Extract the [X, Y] coordinate from the center of the cell holding the provided text.  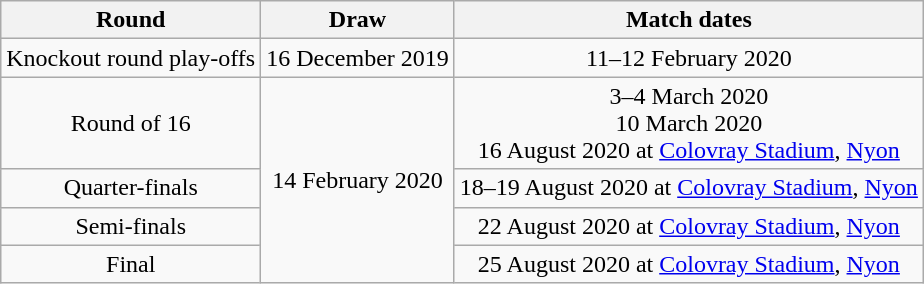
Knockout round play-offs [131, 58]
Semi-finals [131, 226]
Round [131, 20]
Match dates [688, 20]
14 February 2020 [358, 180]
Draw [358, 20]
22 August 2020 at Colovray Stadium, Nyon [688, 226]
18–19 August 2020 at Colovray Stadium, Nyon [688, 188]
3–4 March 202010 March 202016 August 2020 at Colovray Stadium, Nyon [688, 123]
11–12 February 2020 [688, 58]
25 August 2020 at Colovray Stadium, Nyon [688, 264]
16 December 2019 [358, 58]
Quarter-finals [131, 188]
Final [131, 264]
Round of 16 [131, 123]
